Capture the cell that displays the provided text and extract its [x, y] central coordinate. 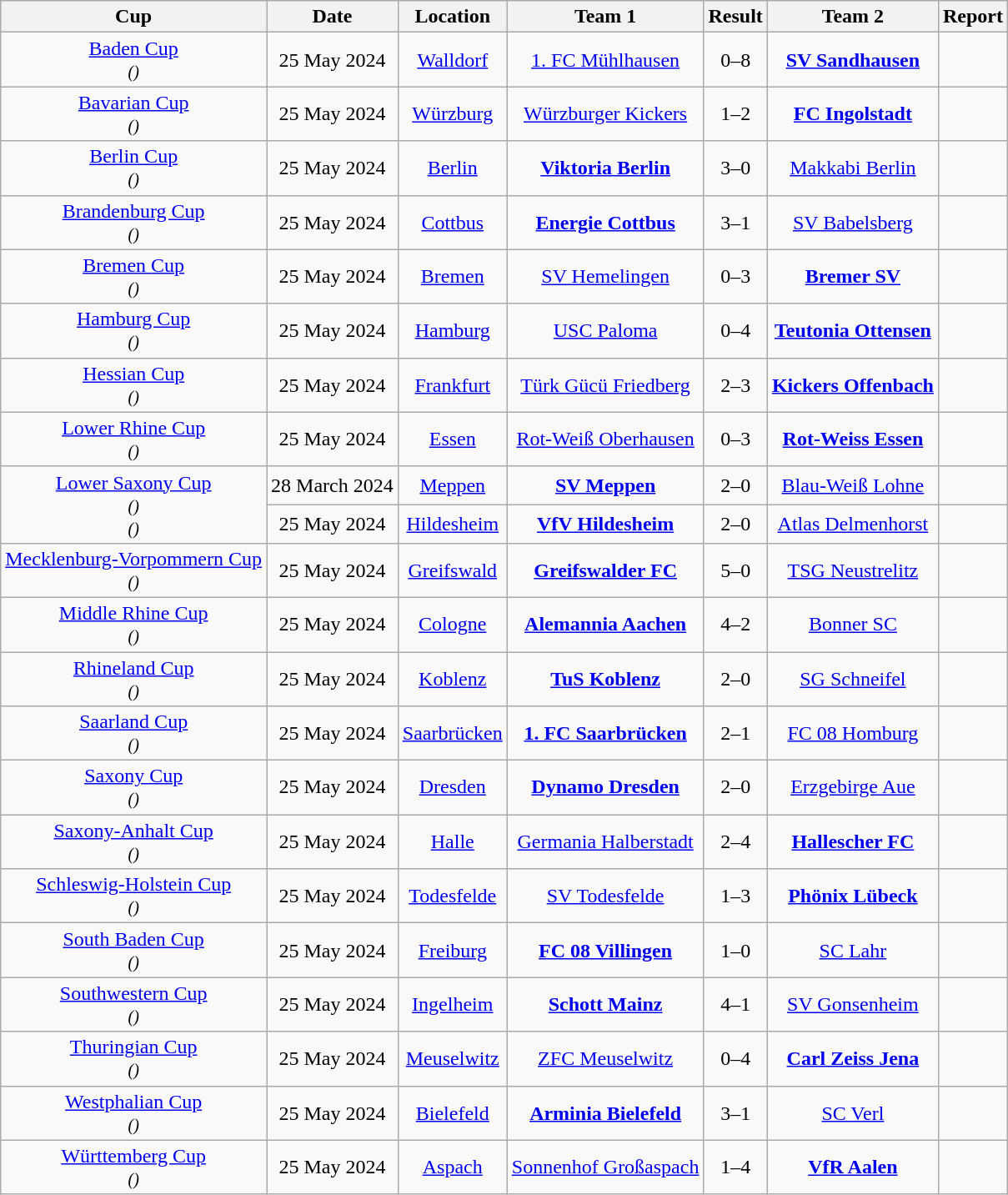
Todesfelde [452, 896]
2–3 [735, 385]
South Baden Cup() [133, 951]
Middle Rhine Cup() [133, 624]
SC Lahr [852, 951]
Rot-Weiß Oberhausen [605, 439]
FC 08 Villingen [605, 951]
Location [452, 17]
Result [735, 17]
Saxony-Anhalt Cup() [133, 842]
1–4 [735, 1167]
Essen [452, 439]
Erzgebirge Aue [852, 787]
5–0 [735, 570]
ZFC Meuselwitz [605, 1059]
Bremer SV [852, 277]
SV Sandhausen [852, 60]
28 March 2024 [333, 485]
2–4 [735, 842]
Teutonia Ottensen [852, 330]
Halle [452, 842]
USC Paloma [605, 330]
Bielefeld [452, 1112]
SG Schneifel [852, 679]
SC Verl [852, 1112]
Energie Cottbus [605, 222]
Schleswig-Holstein Cup() [133, 896]
Rhineland Cup() [133, 679]
Meuselwitz [452, 1059]
SV Todesfelde [605, 896]
Württemberg Cup() [133, 1167]
SV Meppen [605, 485]
FC Ingolstadt [852, 113]
Würzburger Kickers [605, 113]
Cottbus [452, 222]
Saxony Cup() [133, 787]
1–0 [735, 951]
Kickers Offenbach [852, 385]
Rot-Weiss Essen [852, 439]
Saarbrücken [452, 734]
3–0 [735, 168]
Mecklenburg-Vorpommern Cup() [133, 570]
4–2 [735, 624]
Report [972, 17]
Team 1 [605, 17]
Blau-Weiß Lohne [852, 485]
Hamburg Cup() [133, 330]
Brandenburg Cup() [133, 222]
Alemannia Aachen [605, 624]
Berlin [452, 168]
Lower Rhine Cup() [133, 439]
Koblenz [452, 679]
Sonnenhof Großaspach [605, 1167]
Freiburg [452, 951]
Berlin Cup() [133, 168]
FC 08 Homburg [852, 734]
Greifswalder FC [605, 570]
SV Gonsenheim [852, 1004]
Bremen Cup() [133, 277]
4–1 [735, 1004]
1–3 [735, 896]
Frankfurt [452, 385]
VfV Hildesheim [605, 524]
Ingelheim [452, 1004]
Türk Gücü Friedberg [605, 385]
1. FC Saarbrücken [605, 734]
Hallescher FC [852, 842]
Dresden [452, 787]
Dynamo Dresden [605, 787]
Arminia Bielefeld [605, 1112]
Team 2 [852, 17]
Atlas Delmenhorst [852, 524]
Würzburg [452, 113]
Phönix Lübeck [852, 896]
Carl Zeiss Jena [852, 1059]
1. FC Mühlhausen [605, 60]
Walldorf [452, 60]
2–1 [735, 734]
SV Babelsberg [852, 222]
Cup [133, 17]
Saarland Cup() [133, 734]
Date [333, 17]
TuS Koblenz [605, 679]
Baden Cup() [133, 60]
1–2 [735, 113]
Thuringian Cup() [133, 1059]
TSG Neustrelitz [852, 570]
Lower Saxony Cup()() [133, 505]
VfR Aalen [852, 1167]
0–8 [735, 60]
Hessian Cup() [133, 385]
Meppen [452, 485]
Bremen [452, 277]
Hamburg [452, 330]
Viktoria Berlin [605, 168]
Germania Halberstadt [605, 842]
Bavarian Cup() [133, 113]
Makkabi Berlin [852, 168]
Greifswald [452, 570]
Schott Mainz [605, 1004]
Southwestern Cup() [133, 1004]
Westphalian Cup() [133, 1112]
Bonner SC [852, 624]
Hildesheim [452, 524]
Aspach [452, 1167]
Cologne [452, 624]
SV Hemelingen [605, 277]
